Output the (X, Y) coordinate of the center of the cell containing the given text.  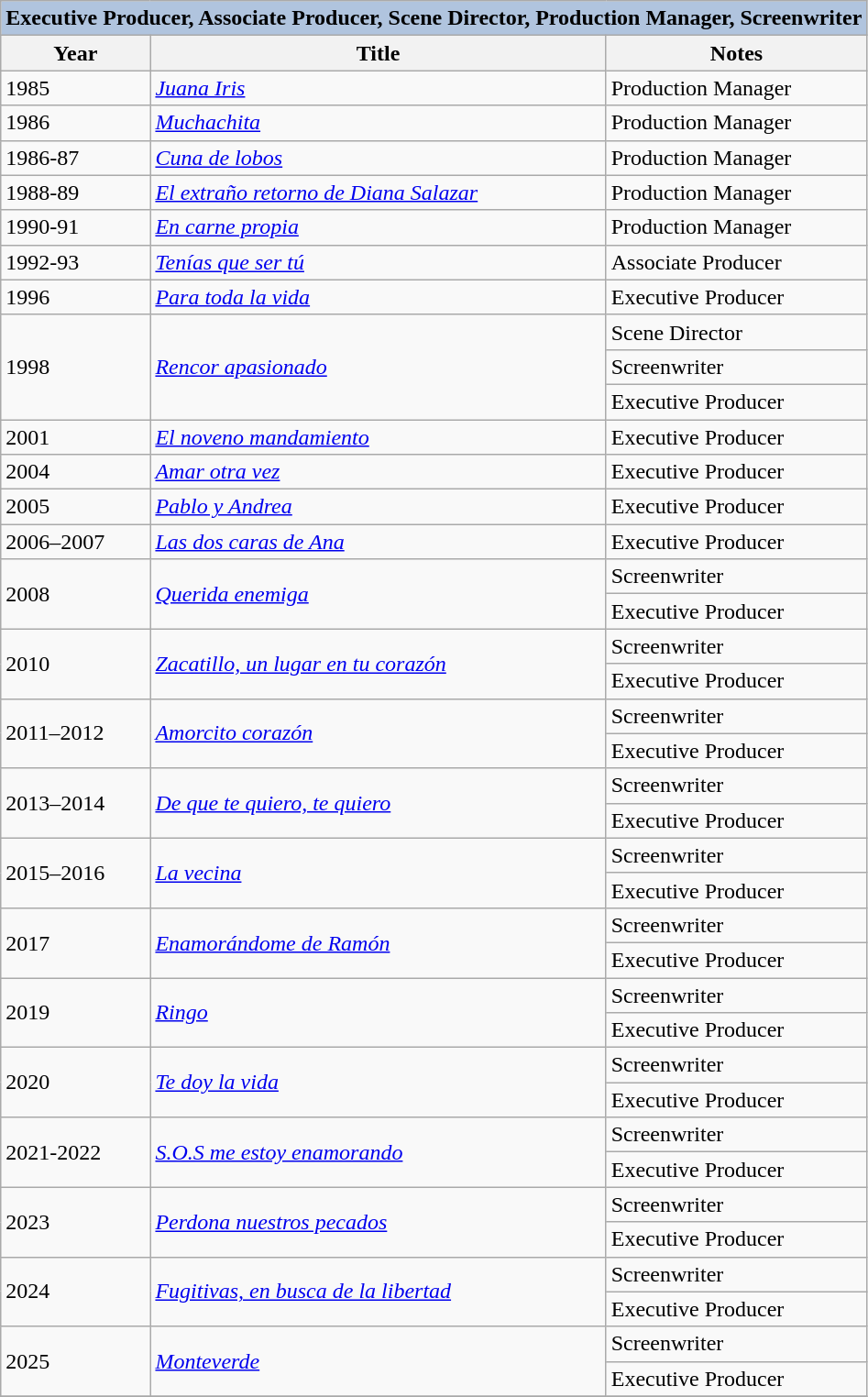
En carne propia (378, 227)
1988-89 (75, 192)
2006–2007 (75, 542)
Cuna de lobos (378, 158)
Querida enemiga (378, 594)
2025 (75, 1361)
Title (378, 53)
Monteverde (378, 1361)
Amar otra vez (378, 472)
2024 (75, 1292)
Te doy la vida (378, 1083)
1990-91 (75, 227)
La vecina (378, 873)
2019 (75, 1012)
Juana Iris (378, 88)
Amorcito corazón (378, 733)
1986 (75, 123)
Muchachita (378, 123)
1986-87 (75, 158)
Executive Producer, Associate Producer, Scene Director, Production Manager, Screenwriter (434, 18)
Tenías que ser tú (378, 262)
Notes (737, 53)
Ringo (378, 1012)
1985 (75, 88)
Las dos caras de Ana (378, 542)
2001 (75, 437)
Enamorándome de Ramón (378, 942)
Rencor apasionado (378, 367)
Associate Producer (737, 262)
2013–2014 (75, 803)
Fugitivas, en busca de la libertad (378, 1292)
S.O.S me estoy enamorando (378, 1152)
Pablo y Andrea (378, 507)
Para toda la vida (378, 297)
El extraño retorno de Diana Salazar (378, 192)
2010 (75, 664)
Zacatillo, un lugar en tu corazón (378, 664)
Perdona nuestros pecados (378, 1222)
2017 (75, 942)
2004 (75, 472)
2023 (75, 1222)
1992-93 (75, 262)
Scene Director (737, 332)
El noveno mandamiento (378, 437)
2020 (75, 1083)
2011–2012 (75, 733)
1996 (75, 297)
2021-2022 (75, 1152)
De que te quiero, te quiero (378, 803)
2015–2016 (75, 873)
2008 (75, 594)
2005 (75, 507)
1998 (75, 367)
Year (75, 53)
